Return (x, y) of the center of cell containing provided text 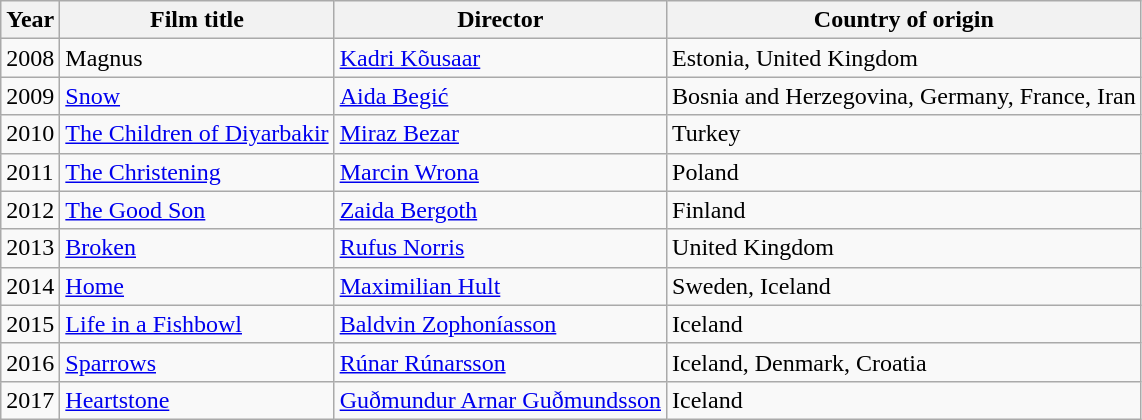
2013 (30, 248)
Snow (197, 96)
United Kingdom (904, 248)
The Good Son (197, 210)
Rúnar Rúnarsson (500, 362)
Broken (197, 248)
2008 (30, 58)
Finland (904, 210)
Kadri Kõusaar (500, 58)
Sparrows (197, 362)
Magnus (197, 58)
Baldvin Zophoníasson (500, 324)
Iceland, Denmark, Croatia (904, 362)
2012 (30, 210)
Home (197, 286)
Estonia, United Kingdom (904, 58)
2015 (30, 324)
Miraz Bezar (500, 134)
2014 (30, 286)
2011 (30, 172)
Director (500, 20)
2016 (30, 362)
Rufus Norris (500, 248)
The Christening (197, 172)
Heartstone (197, 400)
2017 (30, 400)
2009 (30, 96)
Guðmundur Arnar Guðmundsson (500, 400)
Country of origin (904, 20)
Bosnia and Herzegovina, Germany, France, Iran (904, 96)
Sweden, Iceland (904, 286)
Life in a Fishbowl (197, 324)
Zaida Bergoth (500, 210)
Year (30, 20)
Film title (197, 20)
Poland (904, 172)
Maximilian Hult (500, 286)
Turkey (904, 134)
Aida Begić (500, 96)
Marcin Wrona (500, 172)
The Children of Diyarbakir (197, 134)
2010 (30, 134)
